Return [x, y] of the center of cell containing provided text 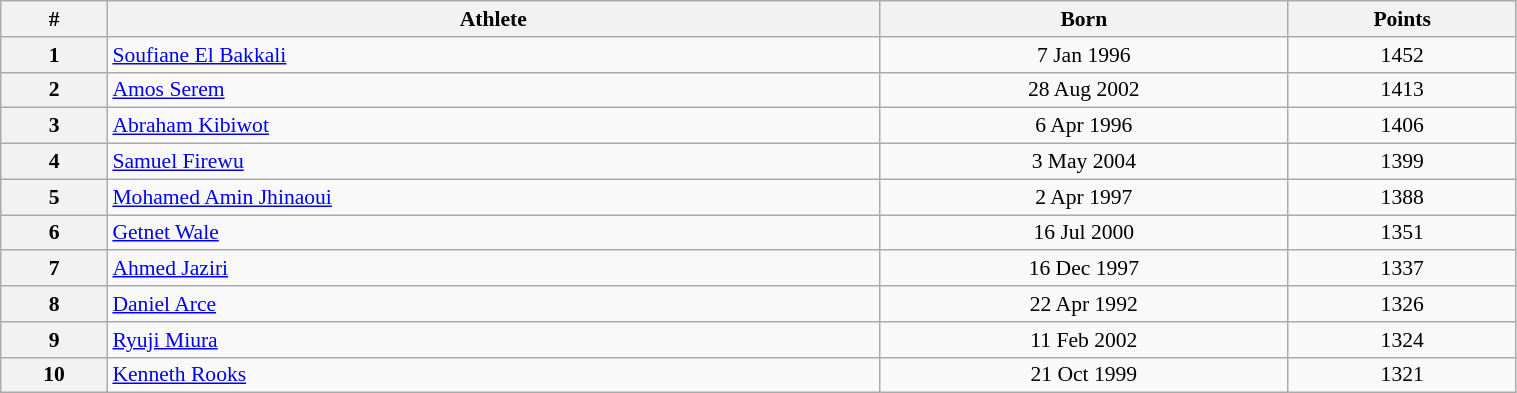
2 [54, 90]
10 [54, 375]
Soufiane El Bakkali [493, 55]
1399 [1402, 162]
9 [54, 340]
Born [1084, 19]
7 Jan 1996 [1084, 55]
4 [54, 162]
Daniel Arce [493, 304]
11 Feb 2002 [1084, 340]
16 Jul 2000 [1084, 233]
Ahmed Jaziri [493, 269]
Abraham Kibiwot [493, 126]
Kenneth Rooks [493, 375]
1452 [1402, 55]
2 Apr 1997 [1084, 197]
Athlete [493, 19]
1351 [1402, 233]
Points [1402, 19]
Samuel Firewu [493, 162]
8 [54, 304]
# [54, 19]
1337 [1402, 269]
Getnet Wale [493, 233]
5 [54, 197]
21 Oct 1999 [1084, 375]
1388 [1402, 197]
1324 [1402, 340]
Amos Serem [493, 90]
Mohamed Amin Jhinaoui [493, 197]
1321 [1402, 375]
1326 [1402, 304]
Ryuji Miura [493, 340]
3 May 2004 [1084, 162]
1406 [1402, 126]
3 [54, 126]
1413 [1402, 90]
6 Apr 1996 [1084, 126]
7 [54, 269]
28 Aug 2002 [1084, 90]
16 Dec 1997 [1084, 269]
1 [54, 55]
6 [54, 233]
22 Apr 1992 [1084, 304]
